Search for the cell housing the specified text and yield its [X, Y] center coordinate. 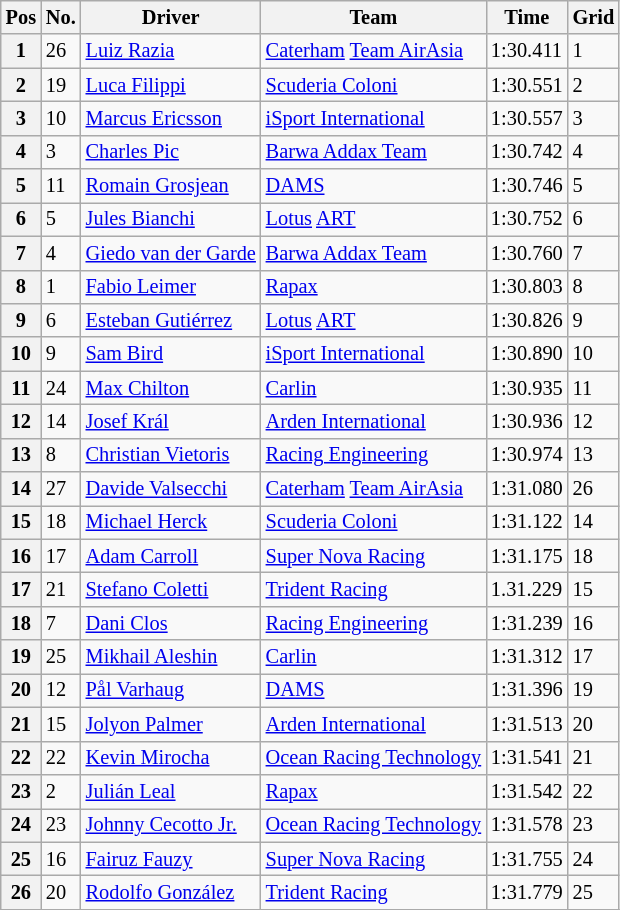
Jules Bianchi [171, 219]
1:30.557 [527, 118]
1:30.803 [527, 287]
Driver [171, 17]
Julián Leal [171, 791]
1:31.541 [527, 758]
Mikhail Aleshin [171, 657]
1:30.974 [527, 455]
1.31.229 [527, 589]
Luiz Razia [171, 51]
Luca Filippi [171, 85]
No. [61, 17]
Davide Valsecchi [171, 489]
Max Chilton [171, 388]
Christian Vietoris [171, 455]
Time [527, 17]
1:31.779 [527, 892]
1:31.122 [527, 522]
Pos [21, 17]
Romain Grosjean [171, 186]
1:31.312 [527, 657]
Grid [594, 17]
Kevin Mirocha [171, 758]
1:30.411 [527, 51]
Esteban Gutiérrez [171, 320]
Team [374, 17]
Fabio Leimer [171, 287]
Dani Clos [171, 623]
Jolyon Palmer [171, 724]
Adam Carroll [171, 556]
Josef Král [171, 421]
1:30.935 [527, 388]
Stefano Coletti [171, 589]
Sam Bird [171, 354]
1:30.760 [527, 253]
1:30.752 [527, 219]
Johnny Cecotto Jr. [171, 825]
1:31.080 [527, 489]
1:30.742 [527, 152]
Fairuz Fauzy [171, 859]
Marcus Ericsson [171, 118]
1:31.755 [527, 859]
1:31.175 [527, 556]
1:30.890 [527, 354]
Michael Herck [171, 522]
Giedo van der Garde [171, 253]
1:31.239 [527, 623]
1:30.551 [527, 85]
Rodolfo González [171, 892]
27 [61, 489]
1:31.542 [527, 791]
1:30.746 [527, 186]
1:31.396 [527, 690]
1:31.513 [527, 724]
Pål Varhaug [171, 690]
1:30.826 [527, 320]
Charles Pic [171, 152]
1:30.936 [527, 421]
1:31.578 [527, 825]
